From the cell containing the given text, extract its center point as (X, Y) coordinate. 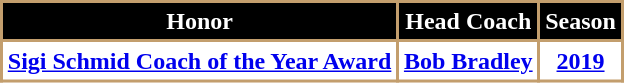
Sigi Schmid Coach of the Year Award (200, 61)
2019 (580, 61)
Honor (200, 22)
Head Coach (468, 22)
Season (580, 22)
Bob Bradley (468, 61)
